Capture the cell that displays the provided text and extract its [X, Y] central coordinate. 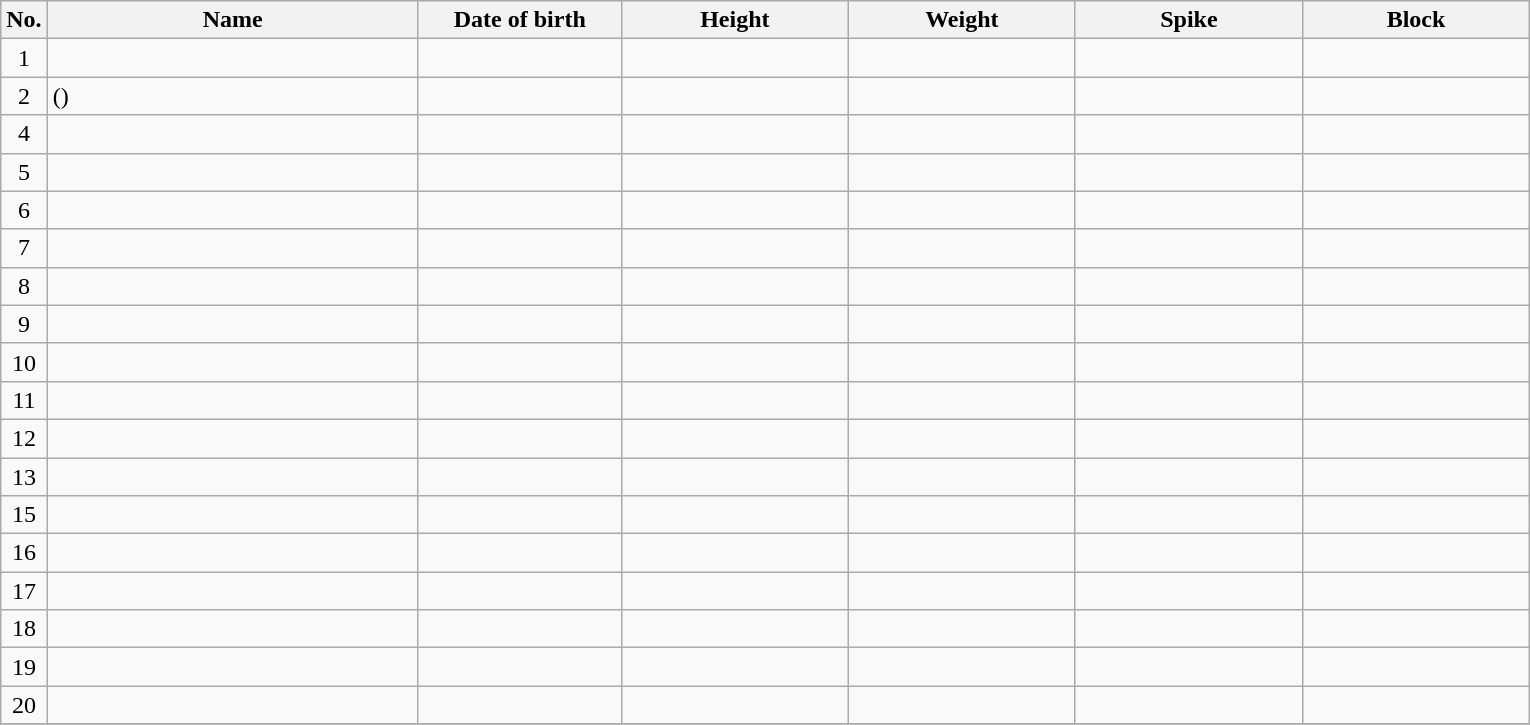
11 [24, 400]
20 [24, 705]
8 [24, 286]
16 [24, 553]
4 [24, 134]
19 [24, 667]
12 [24, 438]
18 [24, 629]
15 [24, 515]
7 [24, 248]
13 [24, 477]
Block [1416, 20]
10 [24, 362]
Date of birth [520, 20]
Name [232, 20]
Weight [962, 20]
Height [734, 20]
9 [24, 324]
() [232, 96]
6 [24, 210]
Spike [1188, 20]
17 [24, 591]
2 [24, 96]
1 [24, 58]
No. [24, 20]
5 [24, 172]
